Extract the (X, Y) coordinate from the center of the cell holding the provided text.  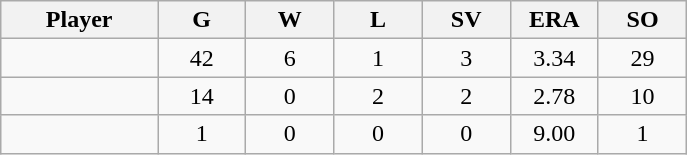
SV (466, 20)
42 (202, 58)
G (202, 20)
9.00 (554, 134)
29 (642, 58)
6 (290, 58)
14 (202, 96)
3.34 (554, 58)
L (378, 20)
SO (642, 20)
2.78 (554, 96)
Player (80, 20)
3 (466, 58)
ERA (554, 20)
W (290, 20)
10 (642, 96)
